Provide the (x, y) coordinate of the cell's center where the given text is located.  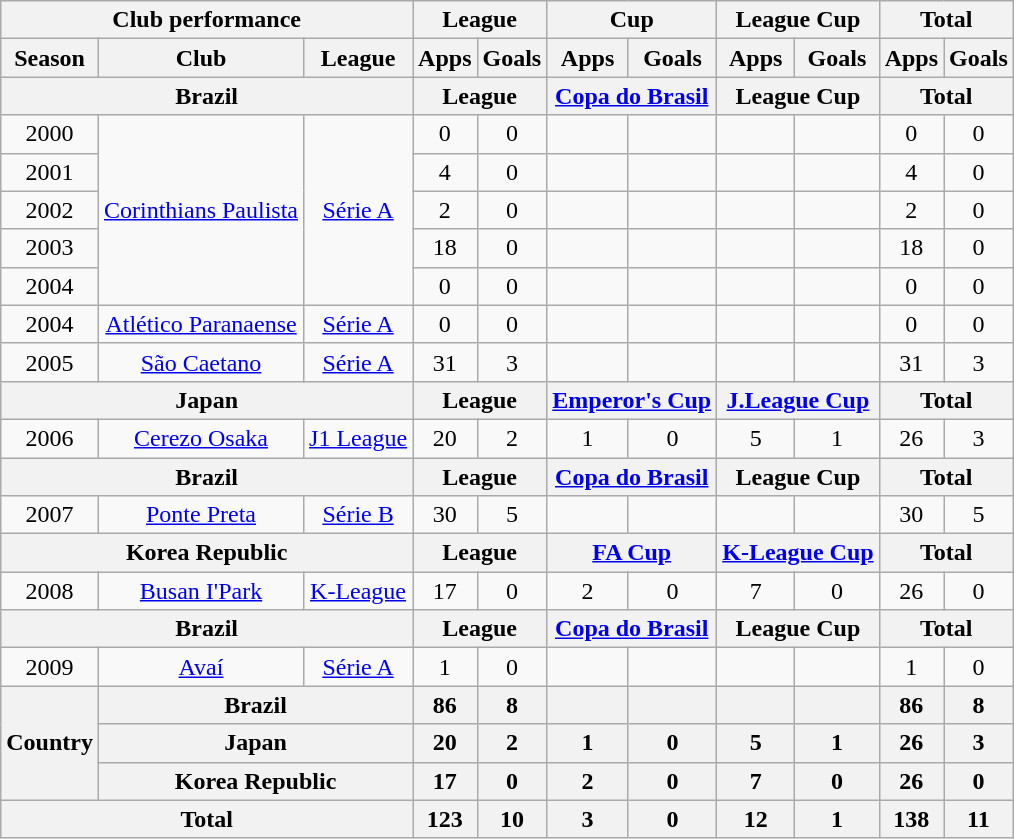
Busan I'Park (200, 591)
K-League Cup (798, 553)
J1 League (358, 438)
2005 (50, 362)
123 (445, 819)
FA Cup (632, 553)
Country (50, 743)
Avaí (200, 667)
12 (756, 819)
Atlético Paranaense (200, 324)
2003 (50, 248)
Season (50, 58)
Cerezo Osaka (200, 438)
Club performance (207, 20)
2000 (50, 134)
2001 (50, 172)
Emperor's Cup (632, 400)
11 (979, 819)
2009 (50, 667)
10 (512, 819)
Club (200, 58)
138 (911, 819)
Ponte Preta (200, 515)
2002 (50, 210)
K-League (358, 591)
Corinthians Paulista (200, 210)
2006 (50, 438)
Cup (632, 20)
2007 (50, 515)
Série B (358, 515)
São Caetano (200, 362)
2008 (50, 591)
J.League Cup (798, 400)
